From the cell containing the given text, extract its center point as [X, Y] coordinate. 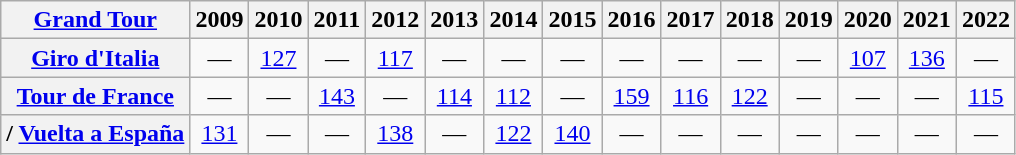
2016 [632, 20]
2022 [986, 20]
107 [868, 58]
136 [926, 58]
117 [396, 58]
131 [220, 134]
140 [572, 134]
115 [986, 96]
143 [337, 96]
Giro d'Italia [96, 58]
2019 [808, 20]
2013 [454, 20]
2011 [337, 20]
2021 [926, 20]
Tour de France [96, 96]
2017 [690, 20]
Grand Tour [96, 20]
2014 [514, 20]
2015 [572, 20]
2010 [278, 20]
2009 [220, 20]
127 [278, 58]
138 [396, 134]
159 [632, 96]
116 [690, 96]
112 [514, 96]
2020 [868, 20]
114 [454, 96]
/ Vuelta a España [96, 134]
2012 [396, 20]
2018 [750, 20]
